For the text-containing cell, return its midpoint in [x, y] coordinate format. 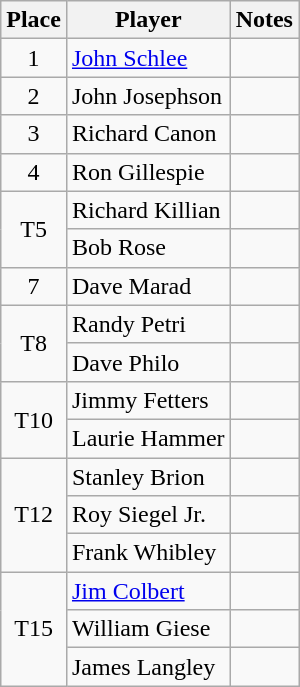
Frank Whibley [148, 553]
Randy Petri [148, 324]
4 [34, 172]
T12 [34, 515]
Bob Rose [148, 248]
T10 [34, 419]
T5 [34, 229]
T15 [34, 629]
Laurie Hammer [148, 438]
Dave Philo [148, 362]
Richard Killian [148, 210]
Place [34, 20]
John Josephson [148, 96]
William Giese [148, 629]
Richard Canon [148, 134]
3 [34, 134]
James Langley [148, 667]
7 [34, 286]
Stanley Brion [148, 477]
John Schlee [148, 58]
T8 [34, 343]
Player [148, 20]
Jim Colbert [148, 591]
2 [34, 96]
Roy Siegel Jr. [148, 515]
Ron Gillespie [148, 172]
1 [34, 58]
Dave Marad [148, 286]
Jimmy Fetters [148, 400]
Notes [264, 20]
